Provide the [x, y] coordinate of the cell's center where the given text is located.  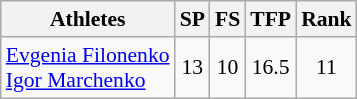
16.5 [270, 68]
Rank [326, 19]
10 [228, 68]
11 [326, 68]
TFP [270, 19]
FS [228, 19]
Evgenia FilonenkoIgor Marchenko [88, 68]
13 [192, 68]
SP [192, 19]
Athletes [88, 19]
